Determine the [X, Y] coordinate at the center of the cell enclosing the given text.  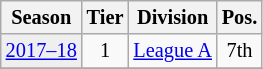
Pos. [240, 17]
League A [172, 51]
Season [42, 17]
7th [240, 51]
Tier [106, 17]
Division [172, 17]
1 [106, 51]
2017–18 [42, 51]
